From the cell containing the given text, extract its center point as [x, y] coordinate. 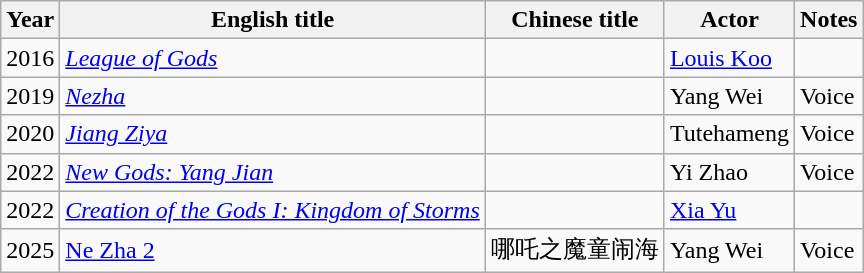
League of Gods [273, 58]
Nezha [273, 96]
Chinese title [574, 20]
Ne Zha 2 [273, 250]
2025 [30, 250]
Jiang Ziya [273, 134]
Yi Zhao [729, 172]
2020 [30, 134]
哪吒之魔童闹海 [574, 250]
Louis Koo [729, 58]
2016 [30, 58]
2019 [30, 96]
New Gods: Yang Jian [273, 172]
Tutehameng [729, 134]
Notes [829, 20]
Creation of the Gods I: Kingdom of Storms [273, 210]
Xia Yu [729, 210]
Actor [729, 20]
Year [30, 20]
English title [273, 20]
